Provide the [X, Y] coordinate of the cell's center where the given text is located.  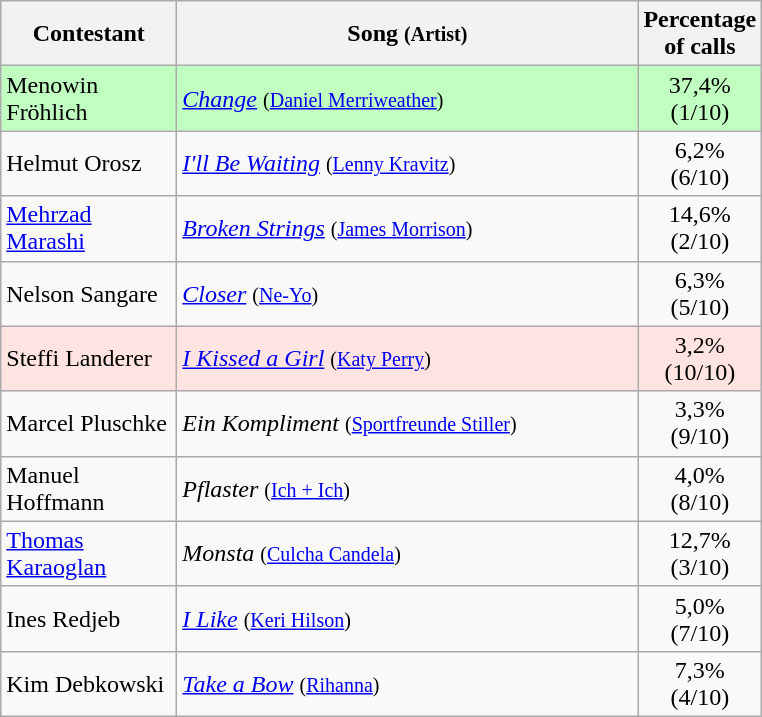
I Like (Keri Hilson) [408, 618]
Helmut Orosz [89, 164]
Nelson Sangare [89, 294]
12,7% (3/10) [700, 554]
Thomas Karaoglan [89, 554]
6,2% (6/10) [700, 164]
5,0% (7/10) [700, 618]
Closer (Ne-Yo) [408, 294]
Contestant [89, 34]
I Kissed a Girl (Katy Perry) [408, 358]
Take a Bow (Rihanna) [408, 684]
37,4% (1/10) [700, 98]
4,0% (8/10) [700, 488]
Menowin Fröhlich [89, 98]
Marcel Pluschke [89, 424]
3,2% (10/10) [700, 358]
6,3% (5/10) [700, 294]
Percentage of calls [700, 34]
Ines Redjeb [89, 618]
Mehrzad Marashi [89, 228]
7,3% (4/10) [700, 684]
3,3% (9/10) [700, 424]
Steffi Landerer [89, 358]
Song (Artist) [408, 34]
Manuel Hoffmann [89, 488]
Ein Kompliment (Sportfreunde Stiller) [408, 424]
Kim Debkowski [89, 684]
I'll Be Waiting (Lenny Kravitz) [408, 164]
14,6% (2/10) [700, 228]
Broken Strings (James Morrison) [408, 228]
Monsta (Culcha Candela) [408, 554]
Change (Daniel Merriweather) [408, 98]
Pflaster (Ich + Ich) [408, 488]
